Locate the cell with the specified text and output its (x, y) center coordinate. 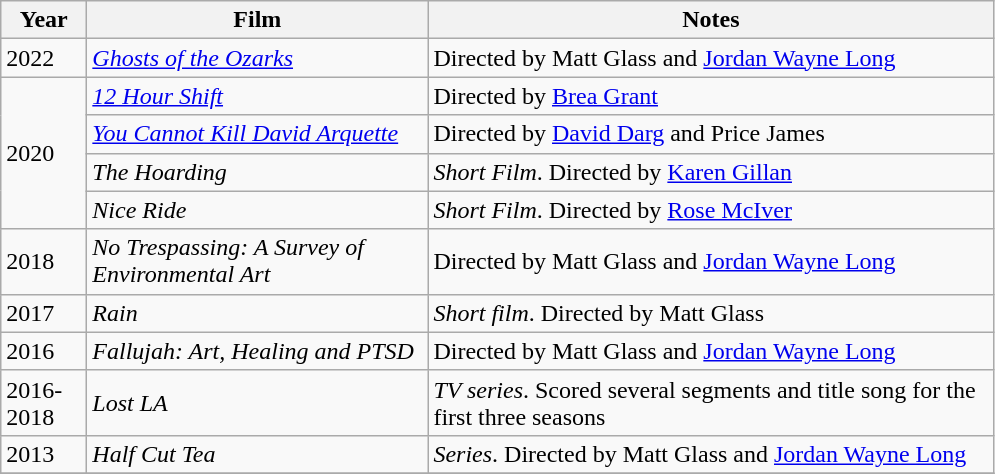
Fallujah: Art, Healing and PTSD (258, 351)
Half Cut Tea (258, 454)
2016-2018 (44, 402)
Film (258, 20)
You Cannot Kill David Arquette (258, 134)
2017 (44, 313)
Directed by Brea Grant (711, 96)
2018 (44, 262)
2022 (44, 58)
2016 (44, 351)
Lost LA (258, 402)
Series. Directed by Matt Glass and Jordan Wayne Long (711, 454)
2013 (44, 454)
Nice Ride (258, 210)
Directed by David Darg and Price James (711, 134)
Short Film. Directed by Rose McIver (711, 210)
Short Film. Directed by Karen Gillan (711, 172)
2020 (44, 153)
12 Hour Shift (258, 96)
Rain (258, 313)
Ghosts of the Ozarks (258, 58)
No Trespassing: A Survey of Environmental Art (258, 262)
TV series. Scored several segments and title song for the first three seasons (711, 402)
Notes (711, 20)
Year (44, 20)
The Hoarding (258, 172)
Short film. Directed by Matt Glass (711, 313)
